Output the (X, Y) coordinate of the center of the cell containing the given text.  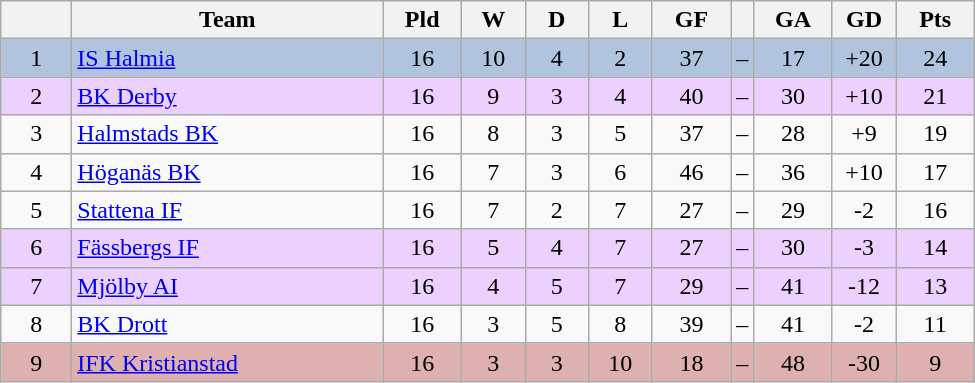
L (621, 20)
-3 (864, 248)
48 (794, 362)
19 (936, 134)
BK Drott (228, 324)
+20 (864, 58)
Mjölby AI (228, 286)
1 (36, 58)
Fässbergs IF (228, 248)
W (493, 20)
IFK Kristianstad (228, 362)
+9 (864, 134)
46 (692, 172)
Stattena IF (228, 210)
Höganäs BK (228, 172)
GA (794, 20)
24 (936, 58)
D (557, 20)
11 (936, 324)
GD (864, 20)
21 (936, 96)
Halmstads BK (228, 134)
Team (228, 20)
GF (692, 20)
-12 (864, 286)
18 (692, 362)
28 (794, 134)
IS Halmia (228, 58)
13 (936, 286)
BK Derby (228, 96)
Pld (422, 20)
-30 (864, 362)
36 (794, 172)
39 (692, 324)
40 (692, 96)
Pts (936, 20)
14 (936, 248)
